Return the (X, Y) coordinate for the center point of the cell that contains the specified text.  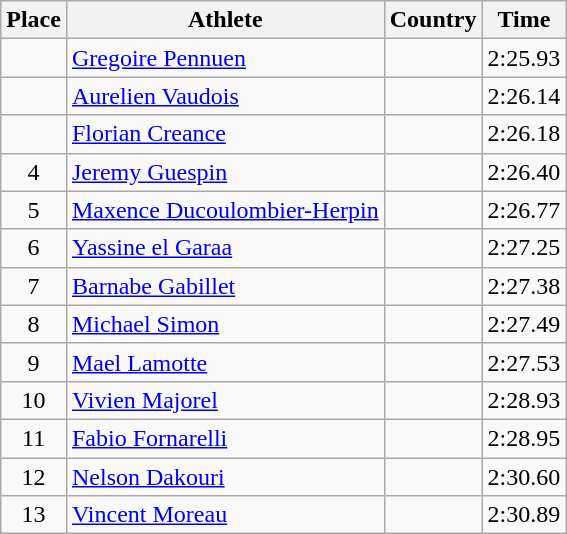
Aurelien Vaudois (225, 96)
5 (34, 210)
2:28.93 (524, 400)
13 (34, 515)
2:25.93 (524, 58)
Time (524, 20)
2:26.18 (524, 134)
2:27.25 (524, 248)
Yassine el Garaa (225, 248)
Florian Creance (225, 134)
Place (34, 20)
Nelson Dakouri (225, 477)
Barnabe Gabillet (225, 286)
2:27.53 (524, 362)
Maxence Ducoulombier-Herpin (225, 210)
9 (34, 362)
2:27.49 (524, 324)
10 (34, 400)
8 (34, 324)
2:27.38 (524, 286)
Vivien Majorel (225, 400)
7 (34, 286)
2:30.60 (524, 477)
Athlete (225, 20)
6 (34, 248)
Michael Simon (225, 324)
11 (34, 438)
2:26.14 (524, 96)
2:26.77 (524, 210)
Country (433, 20)
2:26.40 (524, 172)
Mael Lamotte (225, 362)
Jeremy Guespin (225, 172)
12 (34, 477)
Gregoire Pennuen (225, 58)
Vincent Moreau (225, 515)
2:28.95 (524, 438)
Fabio Fornarelli (225, 438)
2:30.89 (524, 515)
4 (34, 172)
